Search for the cell housing the specified text and yield its [X, Y] center coordinate. 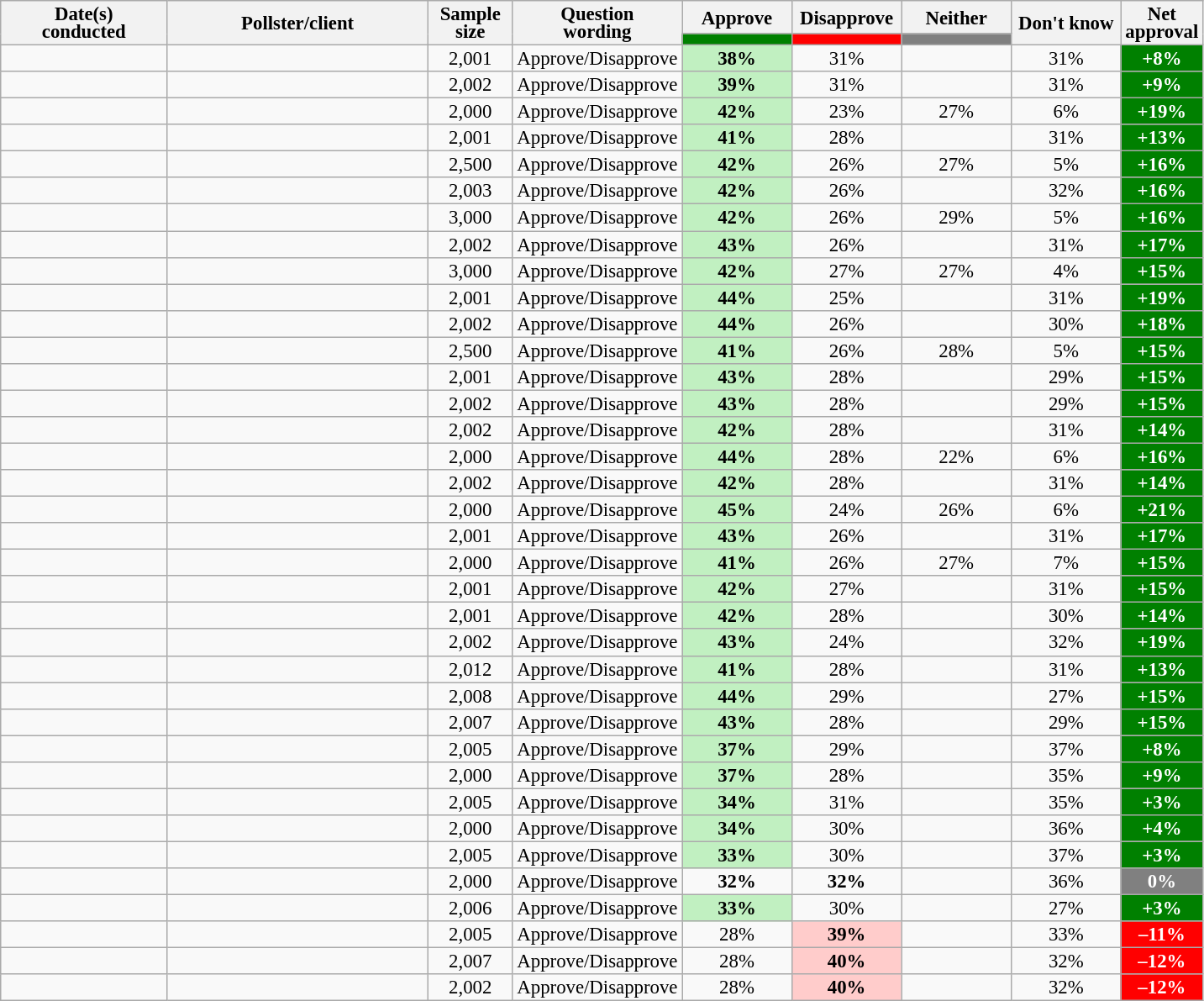
Neither [956, 17]
45% [738, 510]
+21% [1162, 510]
Pollster/client [297, 24]
Date(s)conducted [84, 24]
2,008 [471, 696]
Questionwording [597, 24]
Disapprove [847, 17]
Net approval [1162, 24]
2,012 [471, 669]
38% [738, 59]
Sample size [471, 24]
7% [1065, 563]
0% [1162, 882]
23% [847, 112]
–11% [1162, 935]
+18% [1162, 324]
25% [847, 298]
+4% [1162, 829]
22% [956, 456]
2,006 [471, 909]
2,003 [471, 192]
Approve [738, 17]
4% [1065, 271]
Don't know [1065, 24]
